Capture the cell that displays the provided text and extract its (x, y) central coordinate. 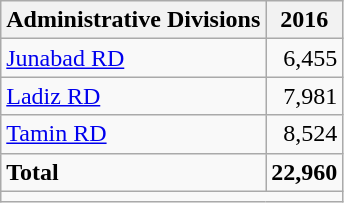
Junabad RD (134, 58)
Total (134, 172)
6,455 (304, 58)
8,524 (304, 134)
Tamin RD (134, 134)
2016 (304, 20)
22,960 (304, 172)
7,981 (304, 96)
Administrative Divisions (134, 20)
Ladiz RD (134, 96)
